For the text-containing cell, return its midpoint in [X, Y] coordinate format. 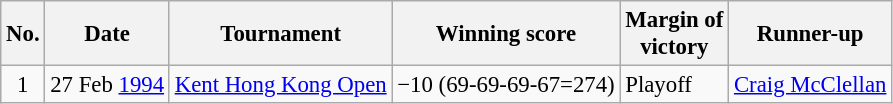
No. [23, 34]
1 [23, 85]
Runner-up [810, 34]
Playoff [674, 85]
Kent Hong Kong Open [280, 85]
Winning score [506, 34]
Date [107, 34]
Craig McClellan [810, 85]
27 Feb 1994 [107, 85]
−10 (69-69-69-67=274) [506, 85]
Margin ofvictory [674, 34]
Tournament [280, 34]
